Determine the [X, Y] coordinate at the center of the cell enclosing the given text.  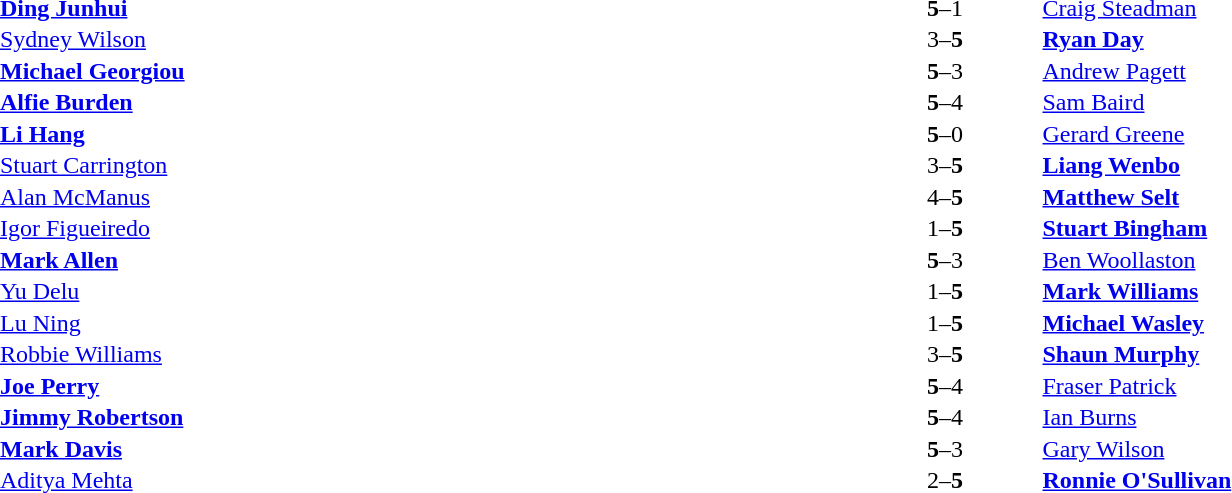
5–0 [944, 134]
4–5 [944, 197]
